Locate the cell with the specified text and output its [X, Y] center coordinate. 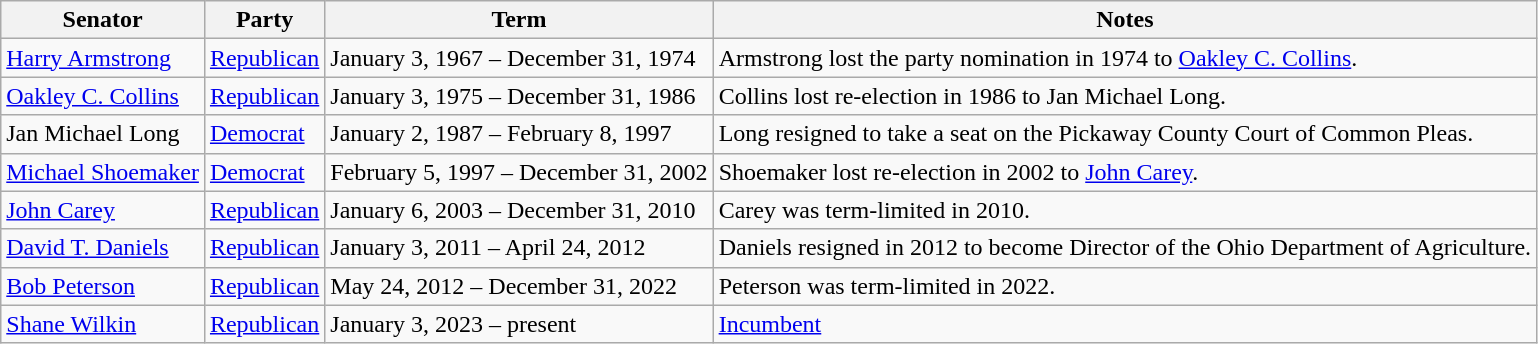
Michael Shoemaker [103, 172]
Carey was term-limited in 2010. [1125, 210]
January 3, 2023 – present [519, 324]
Armstrong lost the party nomination in 1974 to Oakley C. Collins. [1125, 58]
Incumbent [1125, 324]
Bob Peterson [103, 286]
January 3, 1967 – December 31, 1974 [519, 58]
May 24, 2012 – December 31, 2022 [519, 286]
Oakley C. Collins [103, 96]
Jan Michael Long [103, 134]
John Carey [103, 210]
Long resigned to take a seat on the Pickaway County Court of Common Pleas. [1125, 134]
Peterson was term-limited in 2022. [1125, 286]
Notes [1125, 20]
February 5, 1997 – December 31, 2002 [519, 172]
Collins lost re-election in 1986 to Jan Michael Long. [1125, 96]
David T. Daniels [103, 248]
Term [519, 20]
Party [264, 20]
January 3, 1975 – December 31, 1986 [519, 96]
Shoemaker lost re-election in 2002 to John Carey. [1125, 172]
January 3, 2011 – April 24, 2012 [519, 248]
Shane Wilkin [103, 324]
January 6, 2003 – December 31, 2010 [519, 210]
Harry Armstrong [103, 58]
January 2, 1987 – February 8, 1997 [519, 134]
Daniels resigned in 2012 to become Director of the Ohio Department of Agriculture. [1125, 248]
Senator [103, 20]
